Locate the cell with the specified text and output its (x, y) center coordinate. 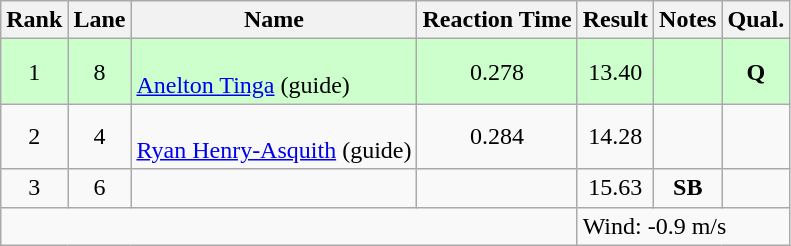
Reaction Time (497, 20)
0.278 (497, 72)
1 (34, 72)
Lane (100, 20)
4 (100, 136)
8 (100, 72)
Ryan Henry-Asquith (guide) (274, 136)
2 (34, 136)
13.40 (615, 72)
Rank (34, 20)
Qual. (756, 20)
Name (274, 20)
Anelton Tinga (guide) (274, 72)
6 (100, 188)
0.284 (497, 136)
SB (688, 188)
15.63 (615, 188)
14.28 (615, 136)
Notes (688, 20)
3 (34, 188)
Wind: -0.9 m/s (684, 226)
Q (756, 72)
Result (615, 20)
